Return [X, Y] of the center of cell containing provided text 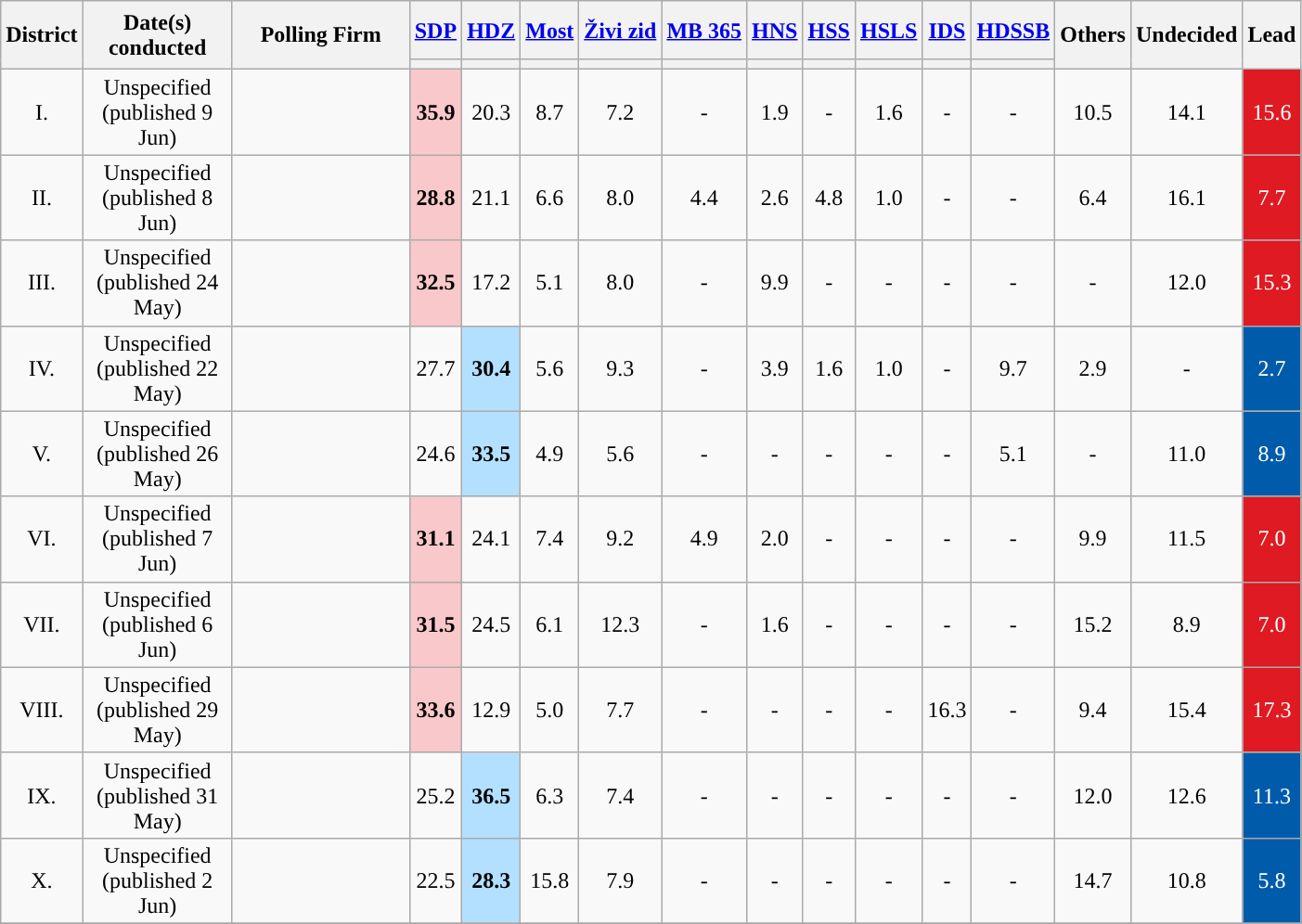
11.5 [1186, 539]
24.6 [435, 454]
4.4 [704, 198]
9.2 [620, 539]
I. [42, 112]
V. [42, 454]
24.5 [492, 624]
4.8 [829, 198]
36.5 [492, 795]
III. [42, 283]
6.4 [1093, 198]
2.9 [1093, 368]
VI. [42, 539]
31.5 [435, 624]
8.7 [549, 112]
Unspecified (published 31 May) [158, 795]
14.1 [1186, 112]
15.3 [1271, 283]
9.4 [1093, 710]
5.0 [549, 710]
Date(s) conducted [158, 35]
2.0 [775, 539]
32.5 [435, 283]
25.2 [435, 795]
IV. [42, 368]
Živi zid [620, 30]
33.6 [435, 710]
5.8 [1271, 880]
16.1 [1186, 198]
31.1 [435, 539]
District [42, 35]
17.2 [492, 283]
16.3 [947, 710]
28.3 [492, 880]
Lead [1271, 35]
15.6 [1271, 112]
1.9 [775, 112]
15.2 [1093, 624]
35.9 [435, 112]
Others [1093, 35]
HNS [775, 30]
HDSSB [1013, 30]
33.5 [492, 454]
2.6 [775, 198]
24.1 [492, 539]
20.3 [492, 112]
6.6 [549, 198]
VIII. [42, 710]
30.4 [492, 368]
12.3 [620, 624]
11.3 [1271, 795]
Most [549, 30]
II. [42, 198]
12.9 [492, 710]
17.3 [1271, 710]
Unspecified (published 8 Jun) [158, 198]
IX. [42, 795]
2.7 [1271, 368]
IDS [947, 30]
10.8 [1186, 880]
21.1 [492, 198]
3.9 [775, 368]
HSLS [888, 30]
Unspecified (published 9 Jun) [158, 112]
7.9 [620, 880]
6.1 [549, 624]
X. [42, 880]
HDZ [492, 30]
SDP [435, 30]
15.8 [549, 880]
14.7 [1093, 880]
Undecided [1186, 35]
7.2 [620, 112]
HSS [829, 30]
Unspecified (published 24 May) [158, 283]
11.0 [1186, 454]
Unspecified (published 7 Jun) [158, 539]
MB 365 [704, 30]
VII. [42, 624]
27.7 [435, 368]
9.7 [1013, 368]
6.3 [549, 795]
12.6 [1186, 795]
Unspecified (published 29 May) [158, 710]
Unspecified (published 26 May) [158, 454]
9.3 [620, 368]
22.5 [435, 880]
Unspecified (published 22 May) [158, 368]
Unspecified (published 2 Jun) [158, 880]
Polling Firm [321, 35]
Unspecified (published 6 Jun) [158, 624]
10.5 [1093, 112]
15.4 [1186, 710]
28.8 [435, 198]
